Search for the cell housing the specified text and yield its [x, y] center coordinate. 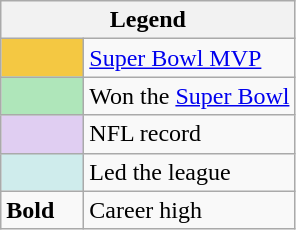
Won the Super Bowl [190, 96]
Super Bowl MVP [190, 58]
NFL record [190, 134]
Led the league [190, 172]
Legend [148, 20]
Career high [190, 210]
Bold [42, 210]
